Locate the cell with the specified text and output its (x, y) center coordinate. 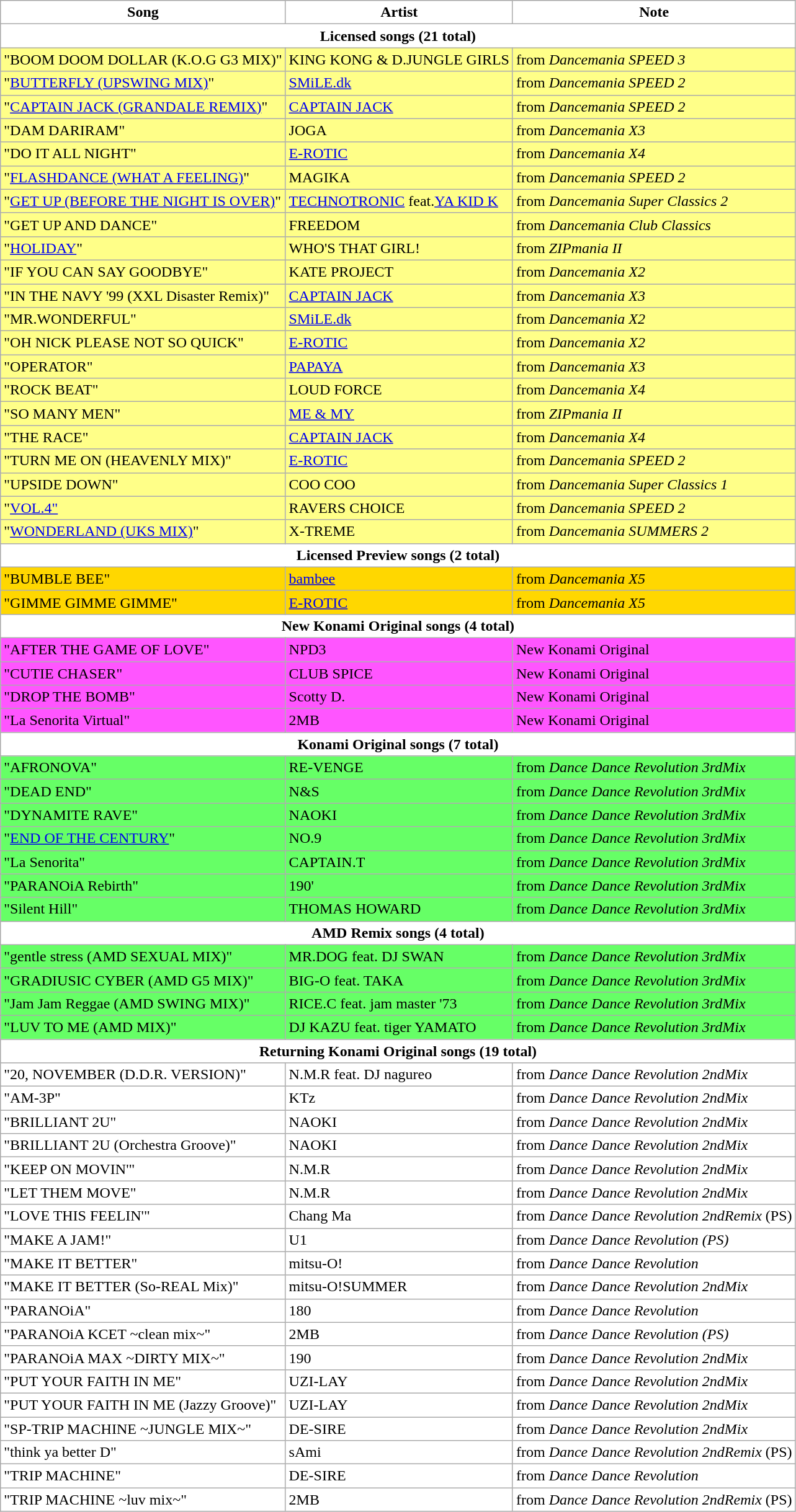
"HOLIDAY" (143, 248)
"ROCK BEAT" (143, 390)
Song (143, 12)
Licensed Preview songs (2 total) (398, 555)
"LUV TO ME (AMD MIX)" (143, 1027)
"LET THEM MOVE" (143, 1193)
"DROP THE BOMB" (143, 697)
"DO IT ALL NIGHT" (143, 154)
"BUMBLE BEE" (143, 579)
N.M.R feat. DJ nagureo (399, 1075)
"Silent Hill" (143, 909)
THOMAS HOWARD (399, 909)
sAmi (399, 1452)
"think ya better D" (143, 1452)
"TRIP MACHINE" (143, 1476)
"GET UP AND DANCE" (143, 225)
"IF YOU CAN SAY GOODBYE" (143, 272)
N&S (399, 791)
BIG-O feat. TAKA (399, 980)
COO COO (399, 484)
U1 (399, 1240)
ME & MY (399, 414)
"CUTIE CHASER" (143, 673)
from Dancemania Super Classics 1 (654, 484)
"DAM DARIRAM" (143, 130)
"TRIP MACHINE ~luv mix~" (143, 1500)
"CAPTAIN JACK (GRANDALE REMIX)" (143, 107)
JOGA (399, 130)
CAPTAIN.T (399, 862)
Licensed songs (21 total) (398, 36)
"PARANOiA KCET ~clean mix~" (143, 1334)
"THE RACE" (143, 437)
Note (654, 12)
DJ KAZU feat. tiger YAMATO (399, 1027)
"SO MANY MEN" (143, 414)
LOUD FORCE (399, 390)
mitsu-O!SUMMER (399, 1287)
NPD3 (399, 649)
KING KONG & D.JUNGLE GIRLS (399, 60)
"PARANOiA MAX ~DIRTY MIX~" (143, 1358)
"OH NICK PLEASE NOT SO QUICK" (143, 343)
"PARANOiA Rebirth" (143, 886)
"MAKE IT BETTER (So-REAL Mix)" (143, 1287)
"WONDERLAND (UKS MIX)" (143, 531)
"BUTTERFLY (UPSWING MIX)" (143, 83)
"PARANOiA" (143, 1310)
Konami Original songs (7 total) (398, 744)
"GIMME GIMME GIMME" (143, 602)
mitsu-O! (399, 1263)
"La Senorita Virtual" (143, 721)
from Dancemania SUMMERS 2 (654, 531)
AMD Remix songs (4 total) (398, 933)
"gentle stress (AMD SEXUAL MIX)" (143, 956)
"PUT YOUR FAITH IN ME" (143, 1381)
MAGIKA (399, 177)
"Jam Jam Reggae (AMD SWING MIX)" (143, 1003)
"IN THE NAVY '99 (XXL Disaster Remix)" (143, 296)
"20, NOVEMBER (D.D.R. VERSION)" (143, 1075)
RAVERS CHOICE (399, 508)
CLUB SPICE (399, 673)
RE-VENGE (399, 768)
"BRILLIANT 2U" (143, 1122)
180 (399, 1310)
"BOOM DOOM DOLLAR (K.O.G G3 MIX)" (143, 60)
"KEEP ON MOVIN'" (143, 1169)
WHO'S THAT GIRL! (399, 248)
RICE.C feat. jam master '73 (399, 1003)
TECHNOTRONIC feat.YA KID K (399, 201)
"DEAD END" (143, 791)
FREEDOM (399, 225)
KTz (399, 1098)
190 (399, 1358)
"FLASHDANCE (WHAT A FEELING)" (143, 177)
Returning Konami Original songs (19 total) (398, 1051)
"OPERATOR" (143, 367)
X-TREME (399, 531)
PAPAYA (399, 367)
"MAKE A JAM!" (143, 1240)
"END OF THE CENTURY" (143, 838)
NO.9 (399, 838)
"La Senorita" (143, 862)
from Dancemania SPEED 3 (654, 60)
MR.DOG feat. DJ SWAN (399, 956)
from Dancemania Club Classics (654, 225)
from Dancemania Super Classics 2 (654, 201)
KATE PROJECT (399, 272)
Artist (399, 12)
"GET UP (BEFORE THE NIGHT IS OVER)" (143, 201)
"SP-TRIP MACHINE ~JUNGLE MIX~" (143, 1428)
"MAKE IT BETTER" (143, 1263)
"AM-3P" (143, 1098)
"UPSIDE DOWN" (143, 484)
"VOL.4" (143, 508)
"LOVE THIS FEELIN'" (143, 1216)
"AFTER THE GAME OF LOVE" (143, 649)
New Konami Original songs (4 total) (398, 626)
Chang Ma (399, 1216)
"PUT YOUR FAITH IN ME (Jazzy Groove)" (143, 1405)
"GRADIUSIC CYBER (AMD G5 MIX)" (143, 980)
"MR.WONDERFUL" (143, 319)
"DYNAMITE RAVE" (143, 815)
"BRILLIANT 2U (Orchestra Groove)" (143, 1145)
bambee (399, 579)
"TURN ME ON (HEAVENLY MIX)" (143, 461)
190' (399, 886)
"AFRONOVA" (143, 768)
Scotty D. (399, 697)
